Locate the cell with the specified text and output its [x, y] center coordinate. 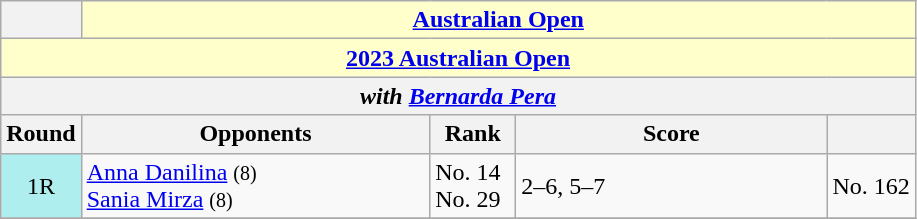
Score [672, 134]
with Bernarda Pera [458, 96]
2–6, 5–7 [672, 186]
Opponents [256, 134]
2023 Australian Open [458, 58]
No. 162 [871, 186]
Australian Open [498, 20]
Anna Danilina (8) Sania Mirza (8) [256, 186]
1R [41, 186]
No. 14No. 29 [473, 186]
Rank [473, 134]
Round [41, 134]
